Return [X, Y] of the center of cell containing provided text 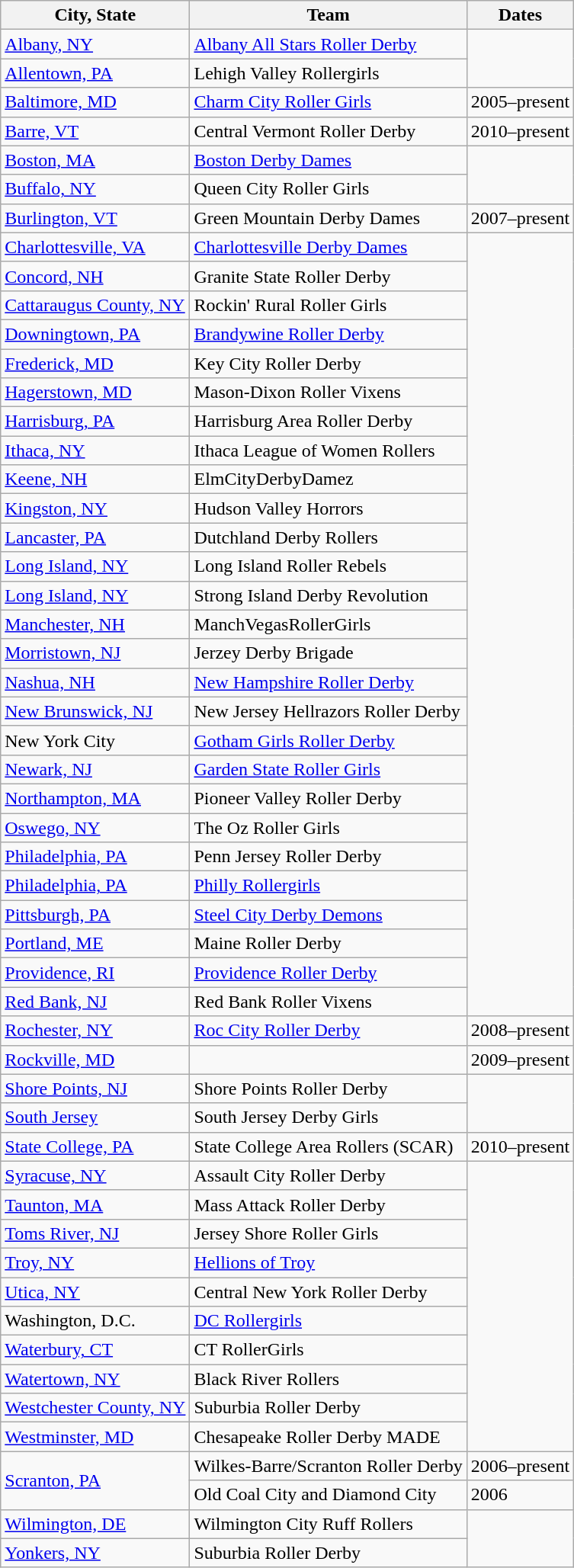
Old Coal City and Diamond City [328, 1495]
CT RollerGirls [328, 1350]
Westchester County, NY [95, 1408]
Mass Attack Roller Derby [328, 1204]
Mason-Dixon Roller Vixens [328, 393]
Boston, MA [95, 160]
Pittsburgh, PA [95, 915]
2005–present [520, 102]
Washington, D.C. [95, 1321]
Jersey Shore Roller Girls [328, 1233]
Nashua, NH [95, 682]
Maine Roller Derby [328, 944]
Frederick, MD [95, 364]
Red Bank Roller Vixens [328, 1002]
Penn Jersey Roller Derby [328, 857]
Wilkes-Barre/Scranton Roller Derby [328, 1466]
ManchVegasRollerGirls [328, 624]
Taunton, MA [95, 1204]
Cattaraugus County, NY [95, 305]
Buffalo, NY [95, 189]
Long Island Roller Rebels [328, 566]
Barre, VT [95, 131]
Dates [520, 15]
Scranton, PA [95, 1480]
Waterbury, CT [95, 1350]
Granite State Roller Derby [328, 276]
Hudson Valley Horrors [328, 508]
South Jersey Derby Girls [328, 1117]
Oswego, NY [95, 827]
New Hampshire Roller Derby [328, 682]
ElmCityDerbyDamez [328, 479]
Boston Derby Dames [328, 160]
2008–present [520, 1031]
New Brunswick, NJ [95, 711]
Dutchland Derby Rollers [328, 537]
Ithaca League of Women Rollers [328, 451]
Pioneer Valley Roller Derby [328, 798]
Hagerstown, MD [95, 393]
Shore Points Roller Derby [328, 1089]
Downingtown, PA [95, 334]
City, State [95, 15]
Steel City Derby Demons [328, 915]
State College Area Rollers (SCAR) [328, 1146]
Green Mountain Derby Dames [328, 218]
Queen City Roller Girls [328, 189]
Rochester, NY [95, 1031]
2009–present [520, 1060]
Providence, RI [95, 973]
Troy, NY [95, 1262]
New York City [95, 740]
DC Rollergirls [328, 1321]
Concord, NH [95, 276]
Watertown, NY [95, 1379]
Northampton, MA [95, 798]
South Jersey [95, 1117]
2007–present [520, 218]
Red Bank, NJ [95, 1002]
New Jersey Hellrazors Roller Derby [328, 711]
Portland, ME [95, 944]
Assault City Roller Derby [328, 1175]
Central Vermont Roller Derby [328, 131]
Albany All Stars Roller Derby [328, 44]
Wilmington, DE [95, 1524]
Rockville, MD [95, 1060]
Albany, NY [95, 44]
Black River Rollers [328, 1379]
Charm City Roller Girls [328, 102]
Morristown, NJ [95, 653]
Baltimore, MD [95, 102]
Yonkers, NY [95, 1553]
Chesapeake Roller Derby MADE [328, 1437]
Shore Points, NJ [95, 1089]
Harrisburg Area Roller Derby [328, 422]
Philly Rollergirls [328, 886]
Key City Roller Derby [328, 364]
Rockin' Rural Roller Girls [328, 305]
Ithaca, NY [95, 451]
Charlottesville Derby Dames [328, 247]
Central New York Roller Derby [328, 1292]
Newark, NJ [95, 769]
Wilmington City Ruff Rollers [328, 1524]
Charlottesville, VA [95, 247]
Gotham Girls Roller Derby [328, 740]
2006 [520, 1495]
Roc City Roller Derby [328, 1031]
Syracuse, NY [95, 1175]
Allentown, PA [95, 73]
Team [328, 15]
2006–present [520, 1466]
The Oz Roller Girls [328, 827]
Utica, NY [95, 1292]
Kingston, NY [95, 508]
Burlington, VT [95, 218]
Garden State Roller Girls [328, 769]
Harrisburg, PA [95, 422]
Lehigh Valley Rollergirls [328, 73]
Toms River, NJ [95, 1233]
Keene, NH [95, 479]
Manchester, NH [95, 624]
Jerzey Derby Brigade [328, 653]
Westminster, MD [95, 1437]
Providence Roller Derby [328, 973]
Brandywine Roller Derby [328, 334]
State College, PA [95, 1146]
Strong Island Derby Revolution [328, 595]
Lancaster, PA [95, 537]
Hellions of Troy [328, 1262]
